Find where the given text appears and provide that cell's center as [X, Y] coordinate. 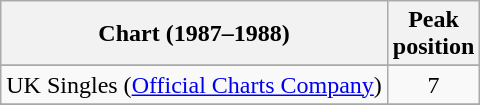
Peakposition [433, 34]
7 [433, 85]
Chart (1987–1988) [194, 34]
UK Singles (Official Charts Company) [194, 85]
